Identify which cell holds the provided text, then report its [x, y] central coordinate. 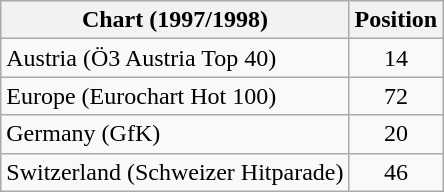
Chart (1997/1998) [175, 20]
Position [396, 20]
Europe (Eurochart Hot 100) [175, 96]
72 [396, 96]
Germany (GfK) [175, 134]
14 [396, 58]
Switzerland (Schweizer Hitparade) [175, 172]
Austria (Ö3 Austria Top 40) [175, 58]
20 [396, 134]
46 [396, 172]
